Return the [X, Y] coordinate for the center point of the cell that contains the specified text.  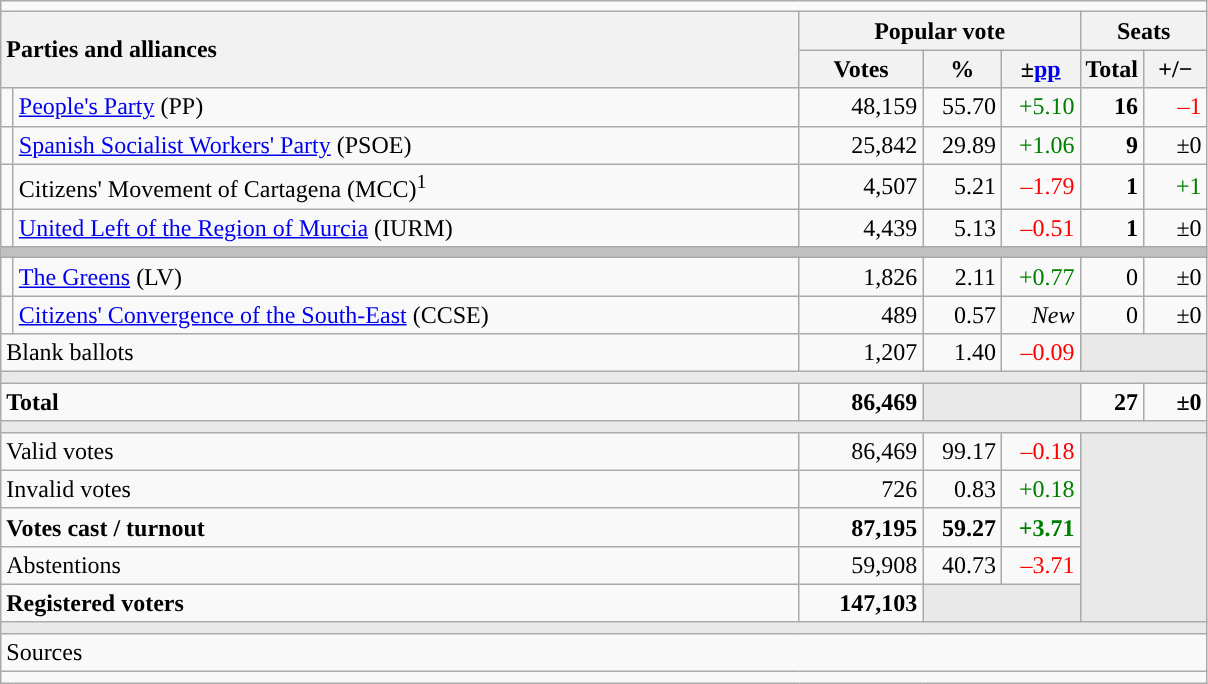
0.57 [962, 315]
1.40 [962, 353]
1,207 [861, 353]
Invalid votes [400, 489]
People's Party (PP) [406, 107]
5.13 [962, 228]
55.70 [962, 107]
Citizens' Convergence of the South-East (CCSE) [406, 315]
0.83 [962, 489]
±pp [1040, 69]
+1.06 [1040, 145]
726 [861, 489]
Parties and alliances [400, 50]
Abstentions [400, 565]
+0.77 [1040, 277]
489 [861, 315]
16 [1112, 107]
–3.71 [1040, 565]
27 [1112, 402]
The Greens (LV) [406, 277]
48,159 [861, 107]
Sources [604, 652]
2.11 [962, 277]
–0.09 [1040, 353]
4,439 [861, 228]
+0.18 [1040, 489]
87,195 [861, 527]
59.27 [962, 527]
99.17 [962, 451]
Valid votes [400, 451]
Seats [1144, 31]
5.21 [962, 186]
Registered voters [400, 603]
59,908 [861, 565]
United Left of the Region of Murcia (IURM) [406, 228]
Spanish Socialist Workers' Party (PSOE) [406, 145]
–0.51 [1040, 228]
New [1040, 315]
4,507 [861, 186]
Popular vote [940, 31]
Votes [861, 69]
+5.10 [1040, 107]
+3.71 [1040, 527]
Blank ballots [400, 353]
25,842 [861, 145]
–0.18 [1040, 451]
+1 [1176, 186]
Votes cast / turnout [400, 527]
+/− [1176, 69]
–1 [1176, 107]
Citizens' Movement of Cartagena (MCC)1 [406, 186]
% [962, 69]
1,826 [861, 277]
40.73 [962, 565]
29.89 [962, 145]
–1.79 [1040, 186]
9 [1112, 145]
147,103 [861, 603]
